From the cell containing the given text, extract its center point as [x, y] coordinate. 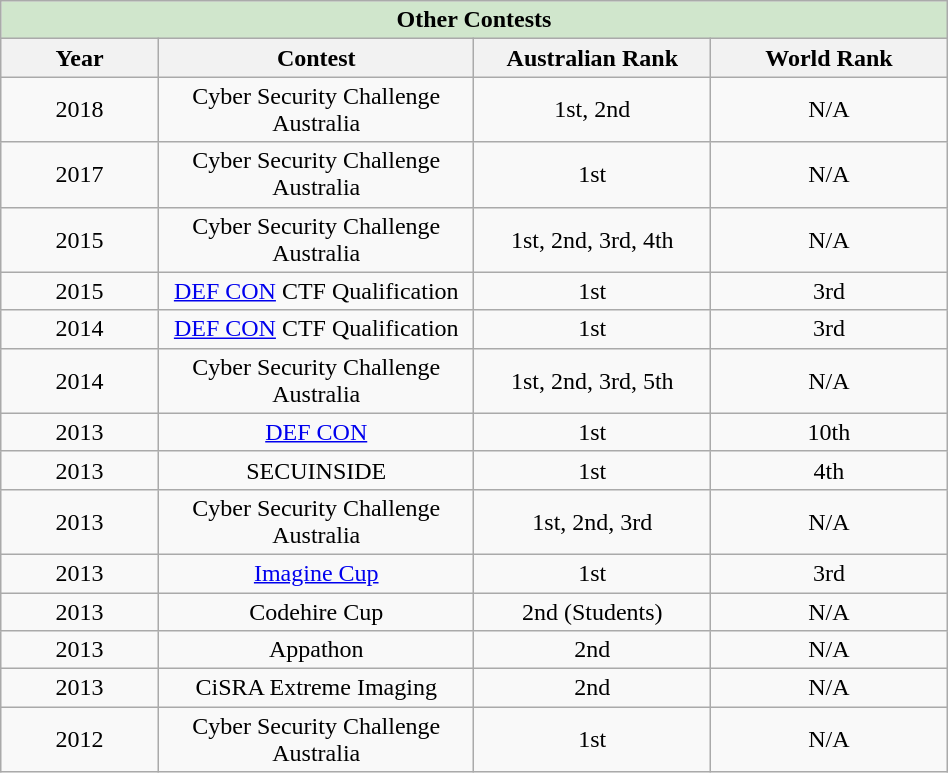
1st, 2nd [592, 110]
Australian Rank [592, 58]
Appathon [316, 650]
Imagine Cup [316, 573]
10th [830, 432]
2nd (Students) [592, 611]
4th [830, 470]
2018 [80, 110]
World Rank [830, 58]
Year [80, 58]
SECUINSIDE [316, 470]
1st, 2nd, 3rd, 5th [592, 380]
DEF CON [316, 432]
Codehire Cup [316, 611]
1st, 2nd, 3rd, 4th [592, 240]
Contest [316, 58]
1st, 2nd, 3rd [592, 522]
2017 [80, 174]
2012 [80, 740]
Other Contests [474, 20]
CiSRA Extreme Imaging [316, 688]
